Scan for the cell matching the given text and deliver its [X, Y] coordinate at center. 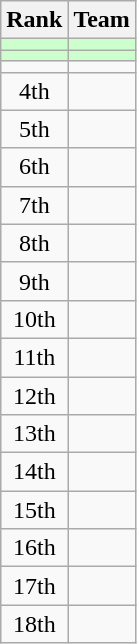
6th [34, 167]
4th [34, 91]
9th [34, 281]
18th [34, 624]
Team [102, 20]
7th [34, 205]
12th [34, 395]
8th [34, 243]
Rank [34, 20]
17th [34, 586]
15th [34, 510]
13th [34, 434]
10th [34, 319]
5th [34, 129]
14th [34, 472]
16th [34, 548]
11th [34, 357]
